Search for the cell housing the specified text and yield its [X, Y] center coordinate. 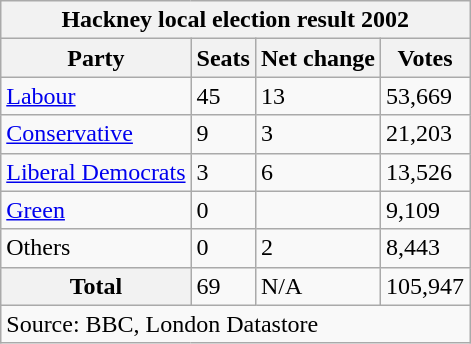
Labour [96, 96]
6 [318, 172]
21,203 [426, 134]
13 [318, 96]
Source: BBC, London Datastore [236, 324]
13,526 [426, 172]
Liberal Democrats [96, 172]
53,669 [426, 96]
Hackney local election result 2002 [236, 20]
9 [223, 134]
Green [96, 210]
Net change [318, 58]
Total [96, 286]
Conservative [96, 134]
45 [223, 96]
Votes [426, 58]
2 [318, 248]
69 [223, 286]
Seats [223, 58]
8,443 [426, 248]
Others [96, 248]
N/A [318, 286]
105,947 [426, 286]
9,109 [426, 210]
Party [96, 58]
